Scan for the cell matching the given text and deliver its (x, y) coordinate at center. 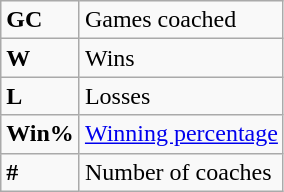
Winning percentage (181, 134)
Losses (181, 96)
W (40, 58)
GC (40, 20)
Games coached (181, 20)
Wins (181, 58)
# (40, 172)
L (40, 96)
Number of coaches (181, 172)
Win% (40, 134)
